Scan for the cell matching the given text and deliver its [X, Y] coordinate at center. 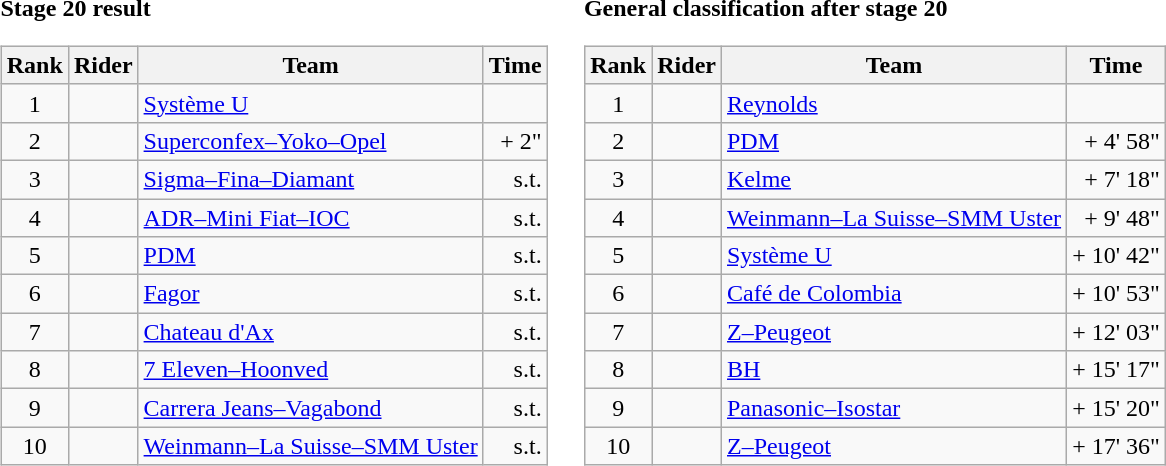
+ 4' 58" [1116, 141]
Panasonic–Isostar [894, 408]
+ 15' 20" [1116, 408]
+ 9' 48" [1116, 217]
ADR–Mini Fiat–IOC [310, 217]
+ 15' 17" [1116, 370]
+ 7' 18" [1116, 179]
Fagor [310, 294]
+ 17' 36" [1116, 446]
Carrera Jeans–Vagabond [310, 408]
Chateau d'Ax [310, 332]
Sigma–Fina–Diamant [310, 179]
7 Eleven–Hoonved [310, 370]
Kelme [894, 179]
Café de Colombia [894, 294]
BH [894, 370]
+ 2" [515, 141]
+ 10' 42" [1116, 256]
Superconfex–Yoko–Opel [310, 141]
Reynolds [894, 103]
+ 12' 03" [1116, 332]
+ 10' 53" [1116, 294]
